Extract the [X, Y] coordinate from the center of the cell holding the provided text.  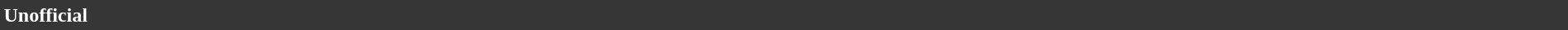
Unofficial [784, 15]
